From the cell containing the given text, extract its center point as [X, Y] coordinate. 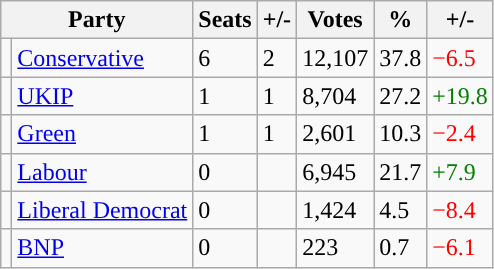
6 [225, 58]
1,424 [336, 210]
2,601 [336, 134]
−6.1 [460, 248]
Votes [336, 20]
−6.5 [460, 58]
Party [97, 20]
8,704 [336, 96]
Seats [225, 20]
37.8 [400, 58]
% [400, 20]
+19.8 [460, 96]
−2.4 [460, 134]
6,945 [336, 172]
0.7 [400, 248]
21.7 [400, 172]
Green [102, 134]
223 [336, 248]
2 [276, 58]
12,107 [336, 58]
Labour [102, 172]
4.5 [400, 210]
Conservative [102, 58]
−8.4 [460, 210]
BNP [102, 248]
10.3 [400, 134]
UKIP [102, 96]
Liberal Democrat [102, 210]
27.2 [400, 96]
+7.9 [460, 172]
